Extract the [x, y] coordinate from the center of the cell holding the provided text.  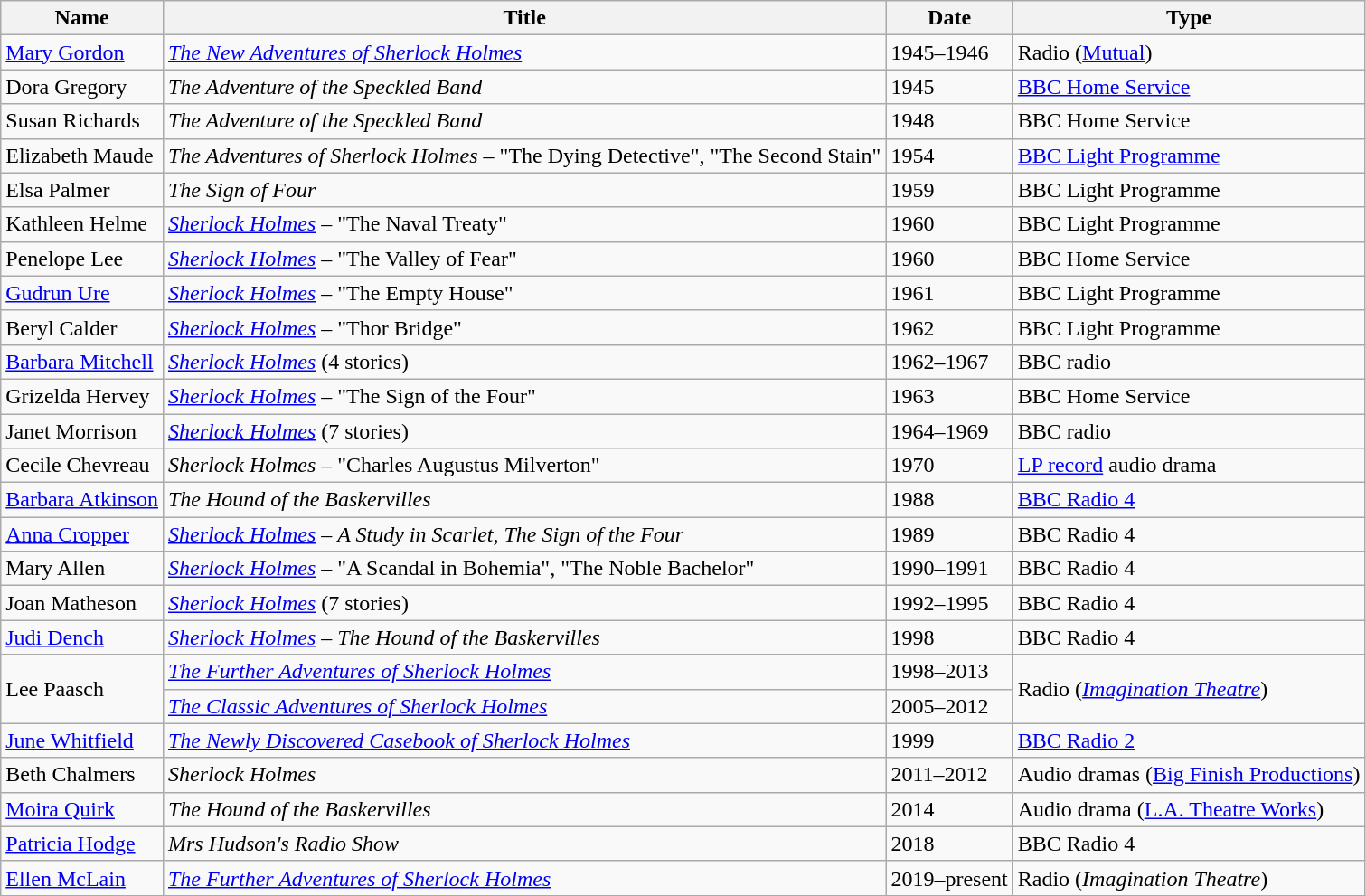
1961 [949, 293]
1945 [949, 87]
Grizelda Hervey [82, 396]
Elizabeth Maude [82, 156]
Susan Richards [82, 121]
2014 [949, 809]
Moira Quirk [82, 809]
1998–2013 [949, 672]
The Adventures of Sherlock Holmes – "The Dying Detective", "The Second Stain" [524, 156]
BBC Radio 2 [1189, 740]
1964–1969 [949, 431]
Radio (Mutual) [1189, 52]
1962–1967 [949, 362]
The Classic Adventures of Sherlock Holmes [524, 706]
Type [1189, 18]
The New Adventures of Sherlock Holmes [524, 52]
1970 [949, 466]
1948 [949, 121]
Janet Morrison [82, 431]
Sherlock Holmes – "Thor Bridge" [524, 327]
Date [949, 18]
Sherlock Holmes – "The Empty House" [524, 293]
Cecile Chevreau [82, 466]
2018 [949, 844]
1998 [949, 637]
LP record audio drama [1189, 466]
Barbara Mitchell [82, 362]
Mrs Hudson's Radio Show [524, 844]
1945–1946 [949, 52]
1963 [949, 396]
1989 [949, 534]
1954 [949, 156]
The Sign of Four [524, 190]
Ellen McLain [82, 878]
Lee Paasch [82, 689]
Penelope Lee [82, 259]
Sherlock Holmes – "A Scandal in Bohemia", "The Noble Bachelor" [524, 569]
Audio dramas (Big Finish Productions) [1189, 775]
Mary Gordon [82, 52]
Sherlock Holmes – "The Valley of Fear" [524, 259]
Joan Matheson [82, 603]
The Newly Discovered Casebook of Sherlock Holmes [524, 740]
2011–2012 [949, 775]
Sherlock Holmes (4 stories) [524, 362]
Sherlock Holmes – A Study in Scarlet, The Sign of the Four [524, 534]
Judi Dench [82, 637]
1988 [949, 500]
Sherlock Holmes [524, 775]
1999 [949, 740]
1962 [949, 327]
Dora Gregory [82, 87]
Mary Allen [82, 569]
Gudrun Ure [82, 293]
Sherlock Holmes – "Charles Augustus Milverton" [524, 466]
1990–1991 [949, 569]
Sherlock Holmes – "The Sign of the Four" [524, 396]
Patricia Hodge [82, 844]
2019–present [949, 878]
2005–2012 [949, 706]
1992–1995 [949, 603]
Title [524, 18]
June Whitfield [82, 740]
Kathleen Helme [82, 224]
Barbara Atkinson [82, 500]
Anna Cropper [82, 534]
Sherlock Holmes – "The Naval Treaty" [524, 224]
Audio drama (L.A. Theatre Works) [1189, 809]
1959 [949, 190]
Beth Chalmers [82, 775]
Beryl Calder [82, 327]
Elsa Palmer [82, 190]
Name [82, 18]
Sherlock Holmes – The Hound of the Baskervilles [524, 637]
